For the text-containing cell, return its midpoint in [x, y] coordinate format. 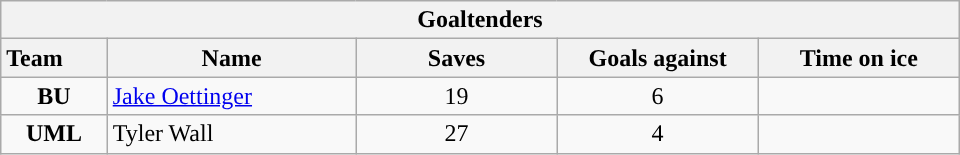
Tyler Wall [232, 134]
Team [54, 58]
Saves [456, 58]
Jake Oettinger [232, 96]
27 [456, 134]
4 [658, 134]
Goaltenders [480, 20]
Goals against [658, 58]
Name [232, 58]
UML [54, 134]
19 [456, 96]
BU [54, 96]
Time on ice [858, 58]
6 [658, 96]
